Return the (X, Y) coordinate for the center point of the cell that contains the specified text.  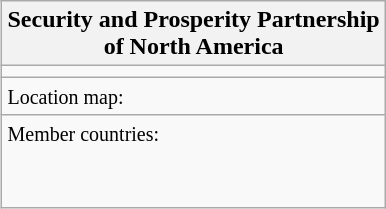
Member countries: (194, 161)
Location map: (194, 96)
Security and Prosperity Partnershipof North America (194, 34)
